Scan for the cell matching the given text and deliver its [X, Y] coordinate at center. 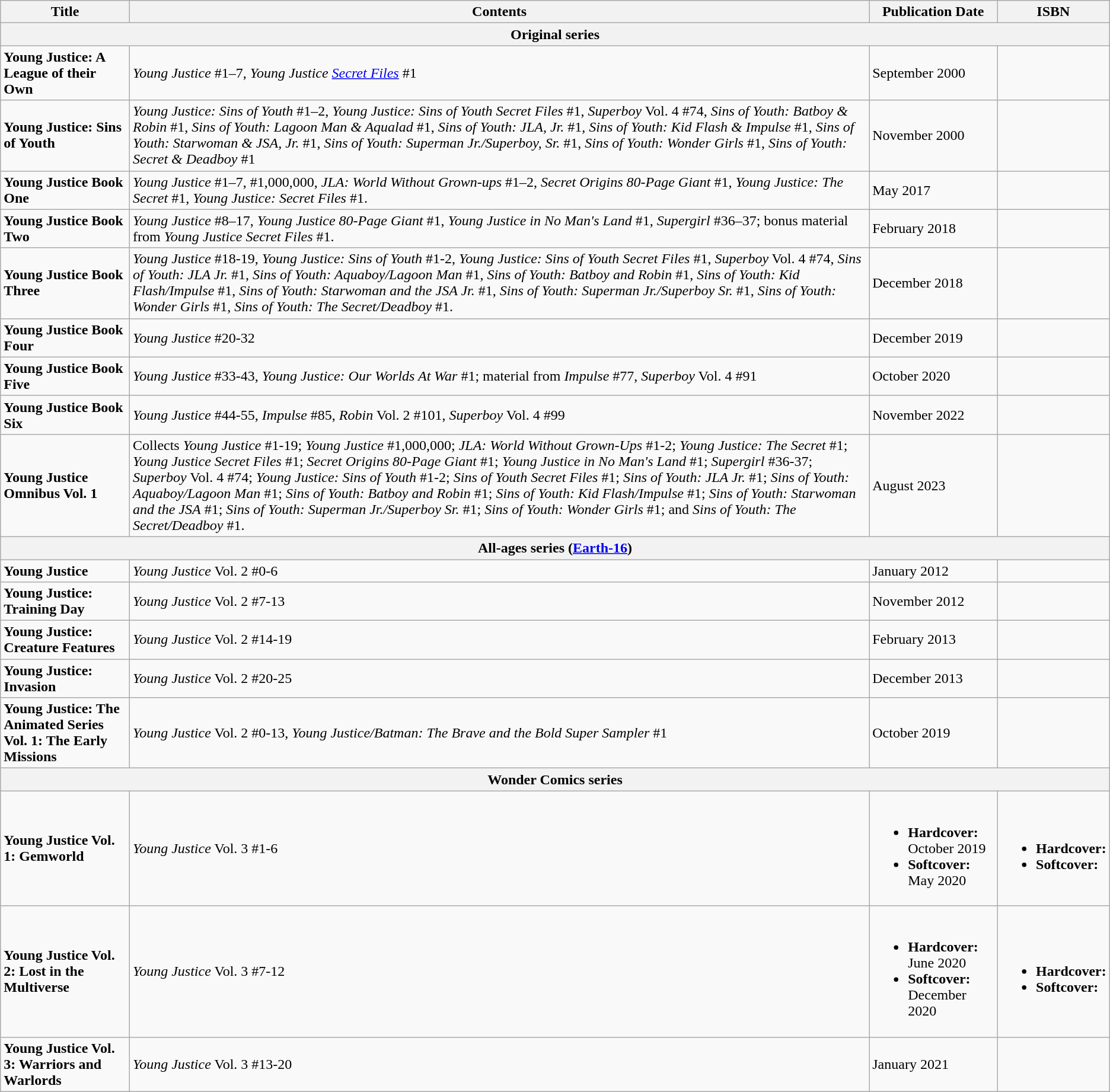
Publication Date [933, 12]
Young Justice Vol. 3 #13-20 [499, 1064]
Young Justice Book Six [65, 415]
February 2013 [933, 640]
Young Justice Book Four [65, 338]
May 2017 [933, 190]
Young Justice Book Two [65, 229]
Young Justice: Creature Features [65, 640]
Young Justice Vol. 1: Gemworld [65, 848]
Young Justice Vol. 3 #7-12 [499, 971]
ISBN [1054, 12]
Young Justice Vol. 2 #14-19 [499, 640]
Young Justice Vol. 2 #20-25 [499, 678]
August 2023 [933, 485]
Young Justice #44-55, Impulse #85, Robin Vol. 2 #101, Superboy Vol. 4 #99 [499, 415]
Young Justice Book One [65, 190]
February 2018 [933, 229]
Young Justice: Invasion [65, 678]
Young Justice Omnibus Vol. 1 [65, 485]
October 2020 [933, 376]
Young Justice: The Animated Series Vol. 1: The Early Missions [65, 733]
Young Justice: Sins of Youth [65, 135]
November 2012 [933, 601]
Original series [555, 34]
Young Justice Vol. 2 #7-13 [499, 601]
Hardcover: October 2019Softcover: May 2020 [933, 848]
Young Justice Book Three [65, 283]
Young Justice Book Five [65, 376]
Young Justice Vol. 2: Lost in the Multiverse [65, 971]
Title [65, 12]
December 2019 [933, 338]
November 2000 [933, 135]
Young Justice Vol. 2 #0-13, Young Justice/Batman: The Brave and the Bold Super Sampler #1 [499, 733]
December 2018 [933, 283]
Young Justice Vol. 3 #1-6 [499, 848]
All-ages series (Earth-16) [555, 548]
Young Justice: Training Day [65, 601]
Young Justice #20-32 [499, 338]
Young Justice Vol. 2 #0-6 [499, 571]
Young Justice [65, 571]
October 2019 [933, 733]
Young Justice #33-43, Young Justice: Our Worlds At War #1; material from Impulse #77, Superboy Vol. 4 #91 [499, 376]
Hardcover: June 2020Softcover: December 2020 [933, 971]
Young Justice: A League of their Own [65, 73]
January 2012 [933, 571]
Contents [499, 12]
September 2000 [933, 73]
Young Justice #1–7, Young Justice Secret Files #1 [499, 73]
November 2022 [933, 415]
January 2021 [933, 1064]
Young Justice Vol. 3: Warriors and Warlords [65, 1064]
December 2013 [933, 678]
Wonder Comics series [555, 780]
